Detect which cell encompasses the target text, then output its [x, y] center coordinate. 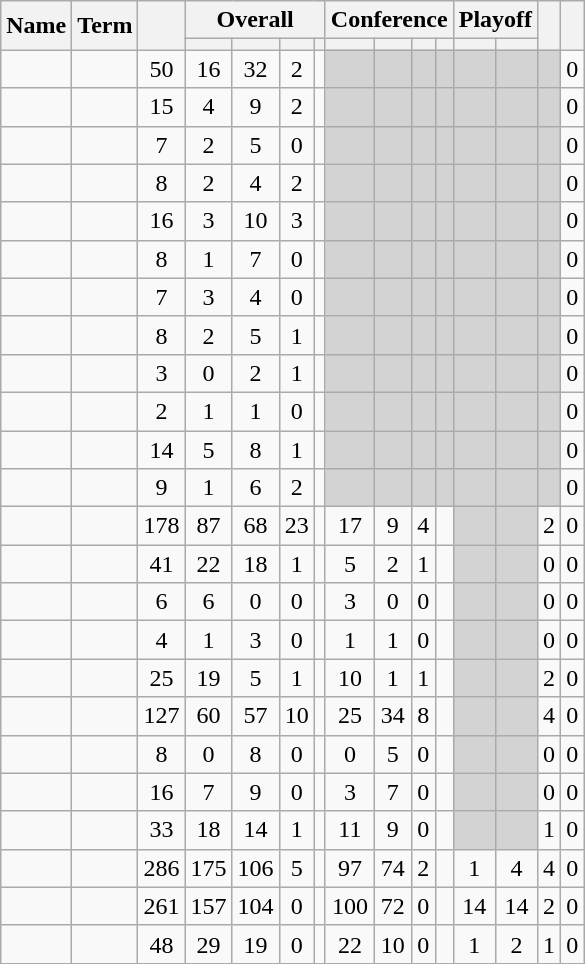
68 [256, 526]
32 [256, 69]
106 [256, 868]
15 [162, 107]
286 [162, 868]
Term [105, 26]
87 [208, 526]
178 [162, 526]
33 [162, 830]
175 [208, 868]
60 [208, 716]
104 [256, 906]
41 [162, 564]
23 [296, 526]
48 [162, 944]
50 [162, 69]
97 [350, 868]
261 [162, 906]
Name [36, 26]
17 [350, 526]
157 [208, 906]
29 [208, 944]
74 [394, 868]
Playoff [495, 20]
11 [350, 830]
100 [350, 906]
127 [162, 716]
34 [394, 716]
Conference [389, 20]
72 [394, 906]
57 [256, 716]
Overall [255, 20]
